Locate the cell with the specified text and output its [X, Y] center coordinate. 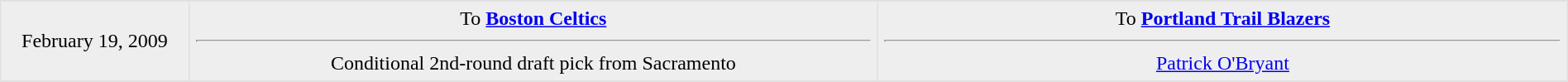
To Portland Trail BlazersPatrick O'Bryant [1223, 41]
February 19, 2009 [94, 41]
To Boston CelticsConditional 2nd-round draft pick from Sacramento [533, 41]
